Extract the (x, y) coordinate from the center of the cell holding the provided text.  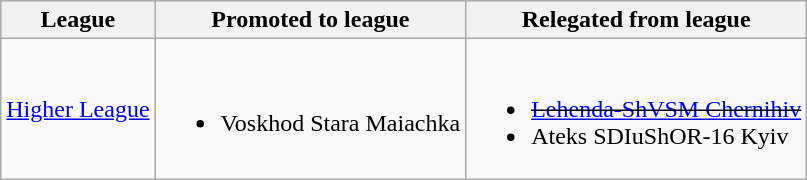
Voskhod Stara Maiachka (310, 109)
Lehenda-ShVSM ChernihivAteks SDIuShOR-16 Kyiv (636, 109)
League (78, 20)
Relegated from league (636, 20)
Promoted to league (310, 20)
Higher League (78, 109)
